Extract the (x, y) coordinate from the center of the cell holding the provided text.  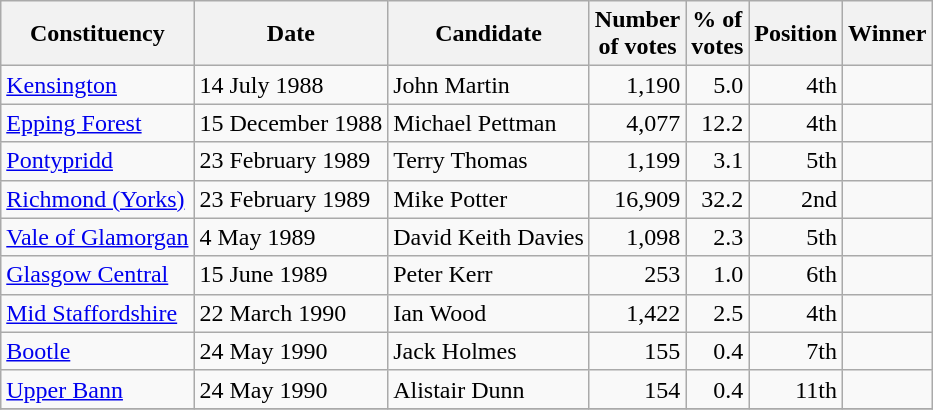
1,422 (637, 313)
Bootle (98, 351)
Glasgow Central (98, 275)
Mike Potter (489, 199)
Michael Pettman (489, 123)
15 December 1988 (291, 123)
Date (291, 34)
2.5 (718, 313)
Winner (888, 34)
15 June 1989 (291, 275)
Richmond (Yorks) (98, 199)
154 (637, 389)
22 March 1990 (291, 313)
253 (637, 275)
Peter Kerr (489, 275)
Ian Wood (489, 313)
Candidate (489, 34)
14 July 1988 (291, 85)
11th (796, 389)
2.3 (718, 237)
Numberof votes (637, 34)
32.2 (718, 199)
16,909 (637, 199)
Mid Staffordshire (98, 313)
3.1 (718, 161)
% ofvotes (718, 34)
7th (796, 351)
1,098 (637, 237)
2nd (796, 199)
Upper Bann (98, 389)
Jack Holmes (489, 351)
Terry Thomas (489, 161)
1.0 (718, 275)
John Martin (489, 85)
4,077 (637, 123)
12.2 (718, 123)
1,199 (637, 161)
155 (637, 351)
Pontypridd (98, 161)
6th (796, 275)
David Keith Davies (489, 237)
4 May 1989 (291, 237)
1,190 (637, 85)
Epping Forest (98, 123)
5.0 (718, 85)
Constituency (98, 34)
Vale of Glamorgan (98, 237)
Position (796, 34)
Alistair Dunn (489, 389)
Kensington (98, 85)
